Determine the (x, y) coordinate at the center of the cell enclosing the given text.  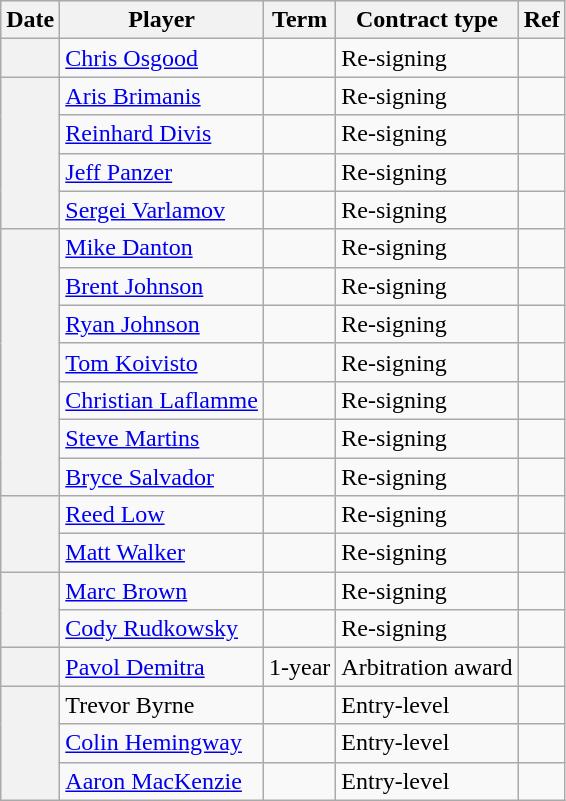
Trevor Byrne (162, 705)
Bryce Salvador (162, 477)
Ref (542, 20)
Aaron MacKenzie (162, 781)
Arbitration award (427, 667)
Chris Osgood (162, 58)
Term (299, 20)
Aris Brimanis (162, 96)
Colin Hemingway (162, 743)
Mike Danton (162, 248)
Date (30, 20)
Jeff Panzer (162, 172)
Christian Laflamme (162, 400)
Sergei Varlamov (162, 210)
Brent Johnson (162, 286)
1-year (299, 667)
Matt Walker (162, 553)
Reinhard Divis (162, 134)
Tom Koivisto (162, 362)
Player (162, 20)
Pavol Demitra (162, 667)
Contract type (427, 20)
Cody Rudkowsky (162, 629)
Reed Low (162, 515)
Ryan Johnson (162, 324)
Marc Brown (162, 591)
Steve Martins (162, 438)
